From the cell containing the given text, extract its center point as [X, Y] coordinate. 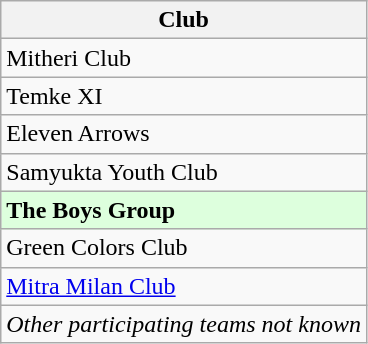
Samyukta Youth Club [184, 172]
Club [184, 20]
Temke XI [184, 96]
Mitheri Club [184, 58]
Eleven Arrows [184, 134]
Other participating teams not known [184, 324]
The Boys Group [184, 210]
Mitra Milan Club [184, 286]
Green Colors Club [184, 248]
